Pinpoint the cell where the given text exists, returning its (X, Y) midpoint coordinate. 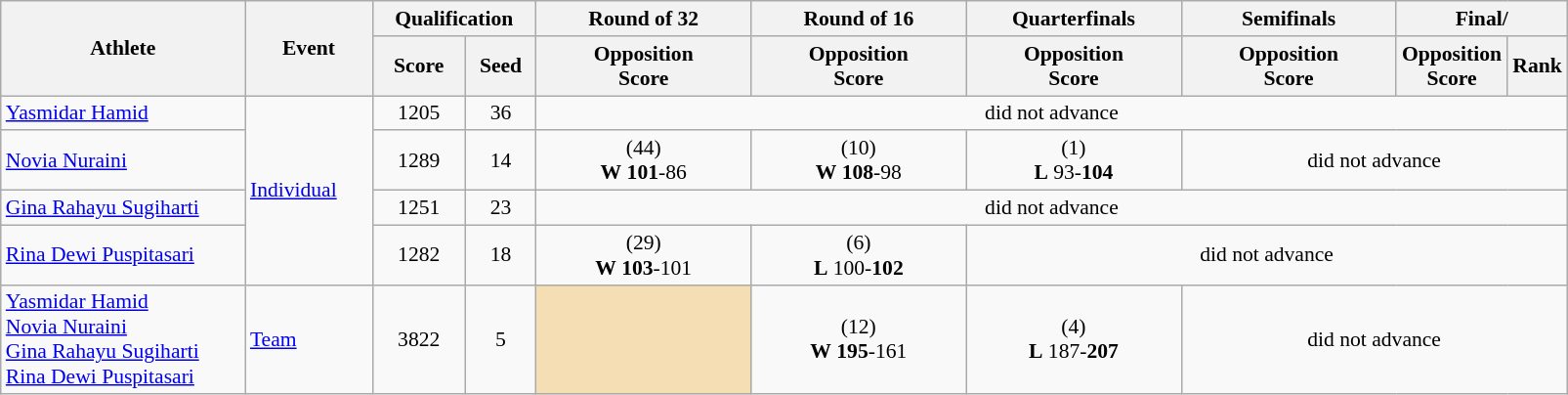
Final/ (1481, 19)
Event (309, 49)
Qualification (454, 19)
1251 (418, 208)
Yasmidar Hamid Novia Nuraini Gina Rahayu Sugiharti Rina Dewi Puspitasari (123, 339)
Rina Dewi Puspitasari (123, 254)
5 (500, 339)
(6) L 100-102 (859, 254)
(1) L 93-104 (1074, 160)
Round of 16 (859, 19)
(29) W 103-101 (644, 254)
1282 (418, 254)
Semifinals (1289, 19)
Score (418, 66)
Team (309, 339)
23 (500, 208)
Yasmidar Hamid (123, 113)
14 (500, 160)
Gina Rahayu Sugiharti (123, 208)
(10) W 108-98 (859, 160)
Quarterfinals (1074, 19)
(12) W 195-161 (859, 339)
(4) L 187-207 (1074, 339)
36 (500, 113)
Individual (309, 191)
Athlete (123, 49)
1205 (418, 113)
Novia Nuraini (123, 160)
Rank (1538, 66)
1289 (418, 160)
Round of 32 (644, 19)
(44) W 101-86 (644, 160)
18 (500, 254)
Seed (500, 66)
3822 (418, 339)
